Output the [X, Y] coordinate of the center of the cell containing the given text.  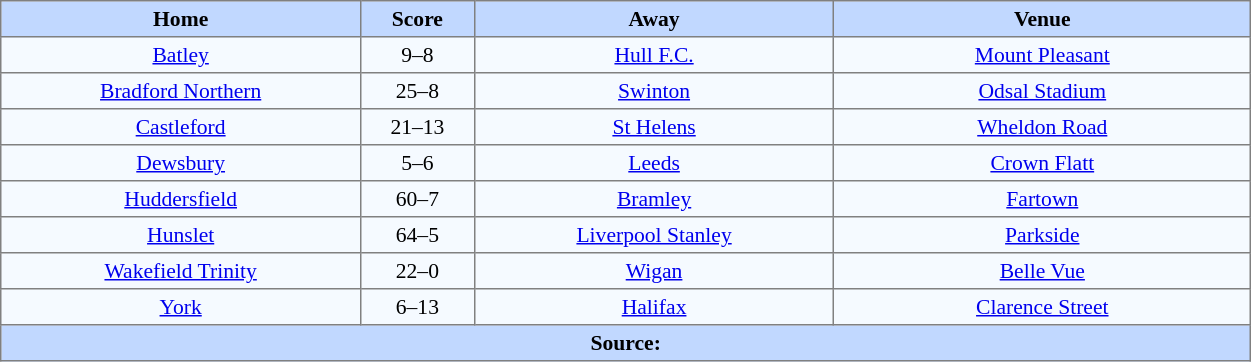
Score [418, 19]
Hull F.C. [654, 55]
Castleford [181, 127]
Crown Flatt [1042, 163]
Fartown [1042, 199]
25–8 [418, 91]
Odsal Stadium [1042, 91]
60–7 [418, 199]
Clarence Street [1042, 307]
Belle Vue [1042, 271]
Swinton [654, 91]
Liverpool Stanley [654, 235]
St Helens [654, 127]
Away [654, 19]
Wigan [654, 271]
Huddersfield [181, 199]
Leeds [654, 163]
21–13 [418, 127]
Source: [626, 343]
Wakefield Trinity [181, 271]
22–0 [418, 271]
York [181, 307]
5–6 [418, 163]
Parkside [1042, 235]
Home [181, 19]
Bramley [654, 199]
Wheldon Road [1042, 127]
6–13 [418, 307]
Venue [1042, 19]
Bradford Northern [181, 91]
Batley [181, 55]
Dewsbury [181, 163]
Hunslet [181, 235]
Mount Pleasant [1042, 55]
9–8 [418, 55]
64–5 [418, 235]
Halifax [654, 307]
